Extract the [x, y] coordinate from the center of the cell holding the provided text.  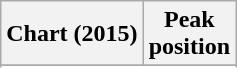
Chart (2015) [72, 34]
Peakposition [189, 34]
